Extract the (x, y) coordinate from the center of the cell holding the provided text.  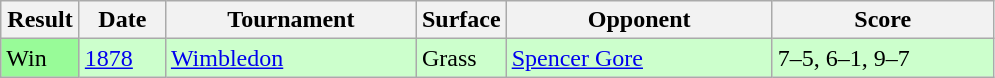
Tournament (290, 20)
Spencer Gore (639, 58)
Win (40, 58)
1878 (122, 58)
Surface (461, 20)
Date (122, 20)
7–5, 6–1, 9–7 (882, 58)
Wimbledon (290, 58)
Grass (461, 58)
Result (40, 20)
Opponent (639, 20)
Score (882, 20)
